Detect which cell encompasses the target text, then output its [X, Y] center coordinate. 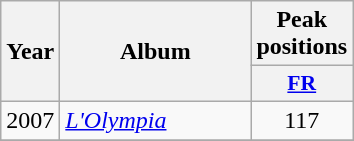
Album [156, 52]
L'Olympia [156, 120]
117 [302, 120]
Year [30, 52]
2007 [30, 120]
Peak positions [302, 34]
FR [302, 84]
